Return [x, y] of the center of cell containing provided text 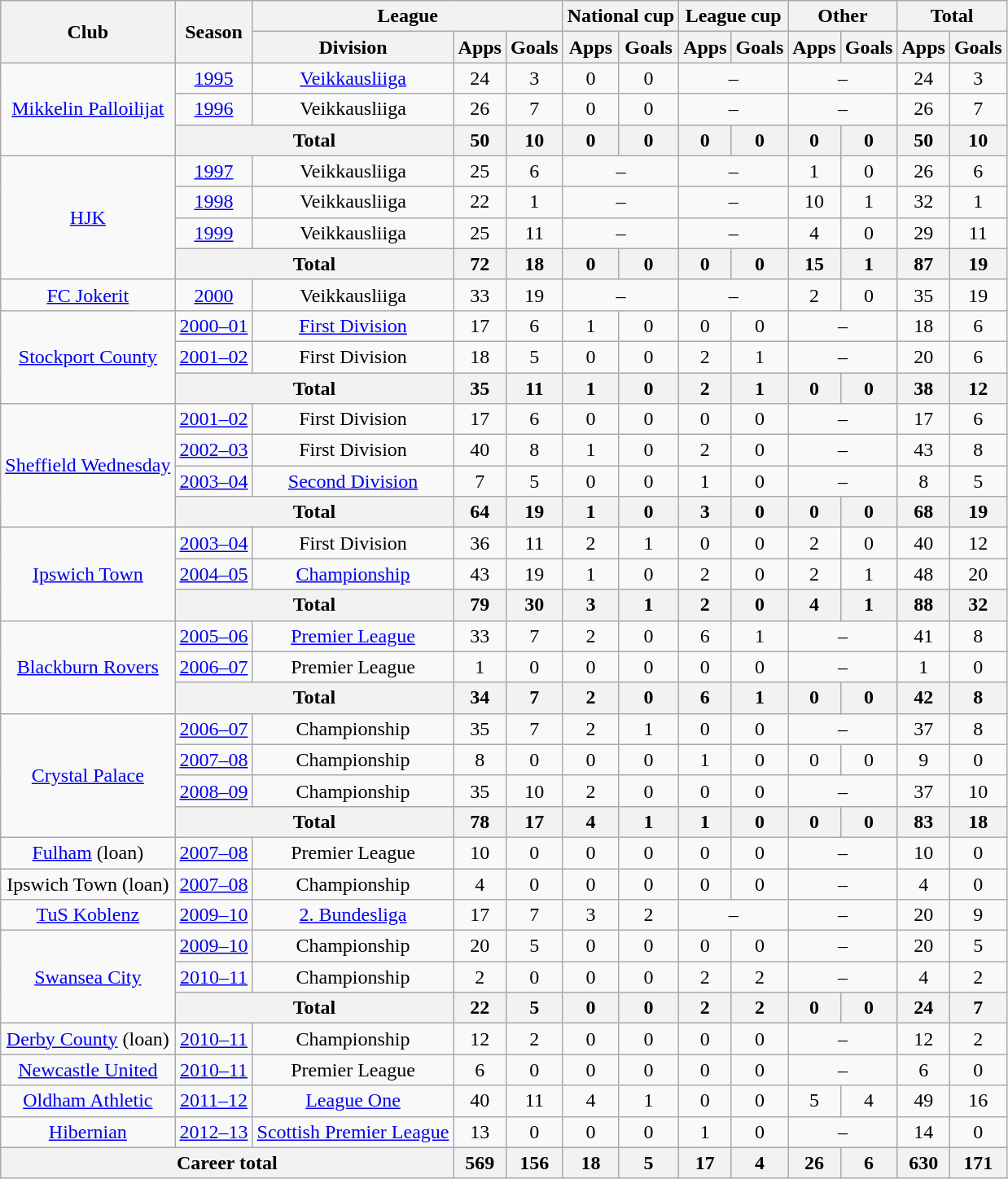
Hibernian [88, 1132]
League One [353, 1101]
National cup [620, 16]
2. Bundesliga [353, 915]
Oldham Athletic [88, 1101]
156 [534, 1163]
FC Jokerit [88, 295]
13 [480, 1132]
1997 [213, 171]
League cup [734, 16]
Mikkelin Palloilijat [88, 109]
36 [480, 543]
64 [480, 512]
14 [923, 1132]
Sheffield Wednesday [88, 466]
83 [923, 822]
16 [978, 1101]
1995 [213, 78]
Derby County (loan) [88, 1039]
2000–01 [213, 326]
Blackburn Rovers [88, 667]
Swansea City [88, 977]
2000 [213, 295]
38 [923, 388]
30 [534, 605]
Crystal Palace [88, 775]
League [407, 16]
41 [923, 636]
78 [480, 822]
2008–09 [213, 791]
68 [923, 512]
TuS Koblenz [88, 915]
2011–12 [213, 1101]
42 [923, 698]
569 [480, 1163]
48 [923, 574]
Second Division [353, 481]
34 [480, 698]
Scottish Premier League [353, 1132]
15 [814, 264]
Newcastle United [88, 1070]
49 [923, 1101]
Season [213, 32]
Fulham (loan) [88, 852]
1999 [213, 233]
1998 [213, 202]
72 [480, 264]
Stockport County [88, 357]
79 [480, 605]
2005–06 [213, 636]
Division [353, 47]
171 [978, 1163]
Career total [227, 1163]
2002–03 [213, 450]
Club [88, 32]
Ipswich Town [88, 574]
2012–13 [213, 1132]
Ipswich Town (loan) [88, 883]
1996 [213, 109]
29 [923, 233]
Other [843, 16]
2004–05 [213, 574]
88 [923, 605]
630 [923, 1163]
HJK [88, 217]
87 [923, 264]
